Search for the cell housing the specified text and yield its (X, Y) center coordinate. 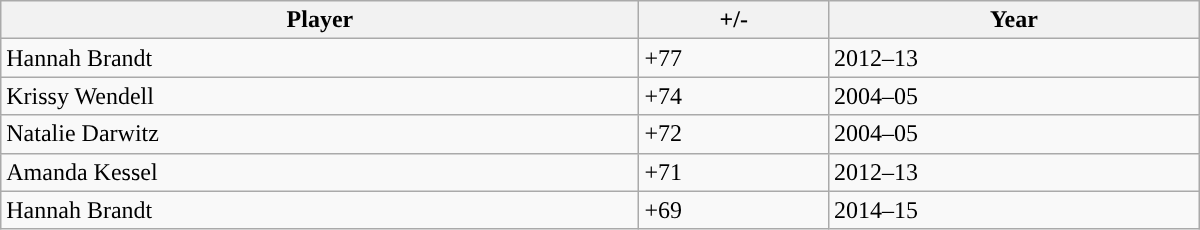
+71 (734, 172)
+72 (734, 134)
Natalie Darwitz (320, 134)
2014–15 (1014, 210)
+/- (734, 20)
+69 (734, 210)
Krissy Wendell (320, 96)
Player (320, 20)
+77 (734, 58)
Amanda Kessel (320, 172)
Year (1014, 20)
+74 (734, 96)
